Identify which cell holds the provided text, then report its (x, y) central coordinate. 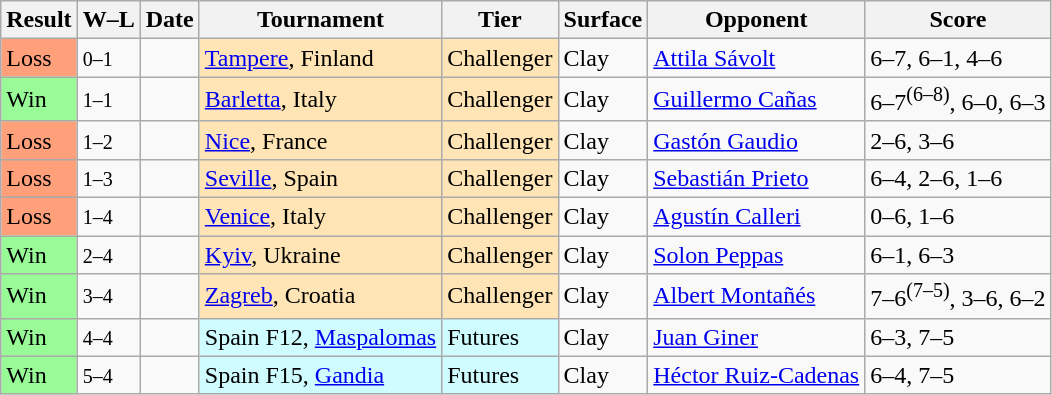
1–1 (108, 100)
3–4 (108, 296)
6–1, 6–3 (958, 255)
6–4, 2–6, 1–6 (958, 178)
Solon Peppas (756, 255)
5–4 (108, 375)
Guillermo Cañas (756, 100)
4–4 (108, 337)
Spain F12, Maspalomas (320, 337)
6–4, 7–5 (958, 375)
Barletta, Italy (320, 100)
W–L (108, 20)
Date (170, 20)
Spain F15, Gandia (320, 375)
0–6, 1–6 (958, 217)
6–7, 6–1, 4–6 (958, 58)
Agustín Calleri (756, 217)
Tier (500, 20)
7–6(7–5), 3–6, 6–2 (958, 296)
Seville, Spain (320, 178)
0–1 (108, 58)
Attila Sávolt (756, 58)
Gastón Gaudio (756, 140)
6–3, 7–5 (958, 337)
2–6, 3–6 (958, 140)
Juan Giner (756, 337)
Albert Montañés (756, 296)
Venice, Italy (320, 217)
Result (39, 20)
Surface (603, 20)
Nice, France (320, 140)
Kyiv, Ukraine (320, 255)
6–7(6–8), 6–0, 6–3 (958, 100)
1–4 (108, 217)
Tampere, Finland (320, 58)
1–3 (108, 178)
1–2 (108, 140)
Sebastián Prieto (756, 178)
Héctor Ruiz-Cadenas (756, 375)
Score (958, 20)
Tournament (320, 20)
2–4 (108, 255)
Zagreb, Croatia (320, 296)
Opponent (756, 20)
